Return the [X, Y] coordinate for the center point of the cell that contains the specified text.  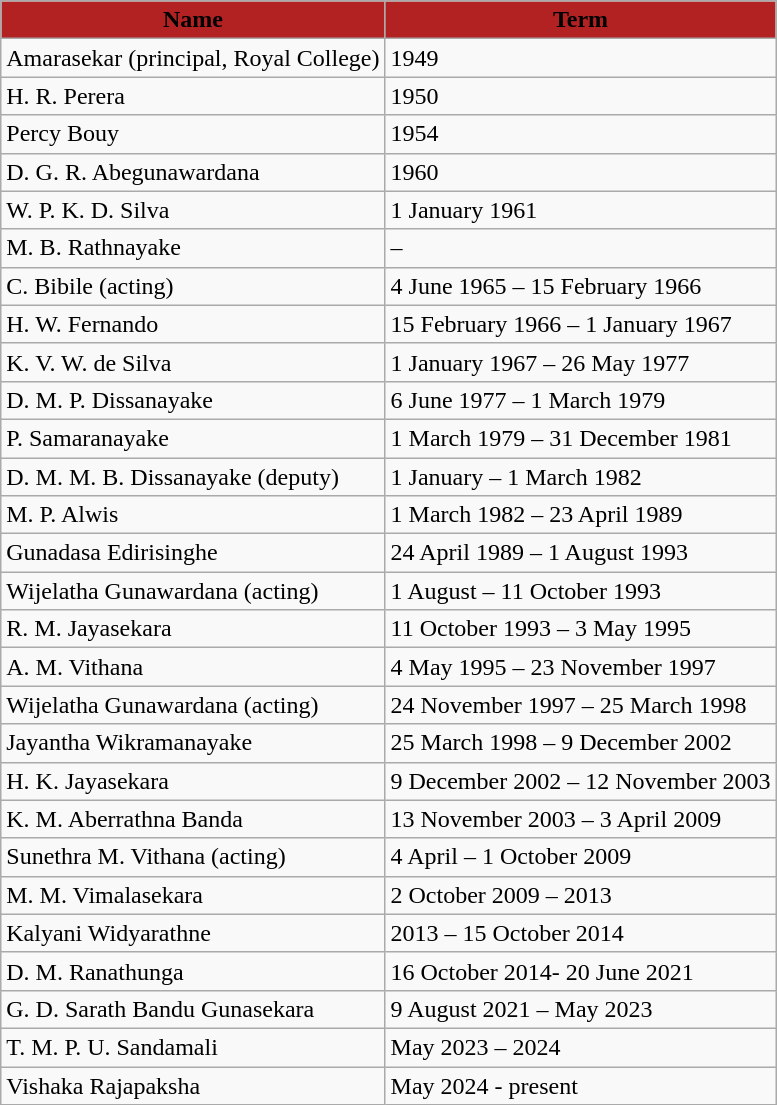
24 November 1997 – 25 March 1998 [580, 705]
9 August 2021 – May 2023 [580, 1009]
H. R. Perera [193, 96]
Percy Bouy [193, 134]
24 April 1989 – 1 August 1993 [580, 553]
1 January – 1 March 1982 [580, 477]
D. M. P. Dissanayake [193, 400]
1 January 1961 [580, 210]
– [580, 248]
1954 [580, 134]
May 2023 – 2024 [580, 1047]
D. M. Ranathunga [193, 971]
1950 [580, 96]
Term [580, 20]
M. P. Alwis [193, 515]
H. K. Jayasekara [193, 781]
Amarasekar (principal, Royal College) [193, 58]
15 February 1966 – 1 January 1967 [580, 324]
4 May 1995 – 23 November 1997 [580, 667]
T. M. P. U. Sandamali [193, 1047]
G. D. Sarath Bandu Gunasekara [193, 1009]
11 October 1993 – 3 May 1995 [580, 629]
May 2024 - present [580, 1085]
25 March 1998 – 9 December 2002 [580, 743]
C. Bibile (acting) [193, 286]
1 March 1979 – 31 December 1981 [580, 438]
A. M. Vithana [193, 667]
1 January 1967 – 26 May 1977 [580, 362]
9 December 2002 – 12 November 2003 [580, 781]
K. V. W. de Silva [193, 362]
1 March 1982 – 23 April 1989 [580, 515]
Jayantha Wikramanayake [193, 743]
4 June 1965 – 15 February 1966 [580, 286]
Name [193, 20]
M. B. Rathnayake [193, 248]
13 November 2003 – 3 April 2009 [580, 819]
D. G. R. Abegunawardana [193, 172]
K. M. Aberrathna Banda [193, 819]
W. P. K. D. Silva [193, 210]
P. Samaranayake [193, 438]
Kalyani Widyarathne [193, 933]
H. W. Fernando [193, 324]
4 April – 1 October 2009 [580, 857]
16 October 2014- 20 June 2021 [580, 971]
Gunadasa Edirisinghe [193, 553]
M. M. Vimalasekara [193, 895]
1960 [580, 172]
2013 – 15 October 2014 [580, 933]
1 August – 11 October 1993 [580, 591]
Sunethra M. Vithana (acting) [193, 857]
2 October 2009 – 2013 [580, 895]
R. M. Jayasekara [193, 629]
6 June 1977 – 1 March 1979 [580, 400]
D. M. M. B. Dissanayake (deputy) [193, 477]
Vishaka Rajapaksha [193, 1085]
1949 [580, 58]
